Find where the given text appears and provide that cell's center as [X, Y] coordinate. 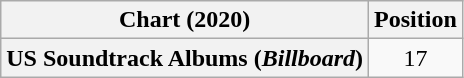
US Soundtrack Albums (Billboard) [185, 58]
17 [416, 58]
Position [416, 20]
Chart (2020) [185, 20]
